Provide the [x, y] coordinate of the cell's center where the given text is located.  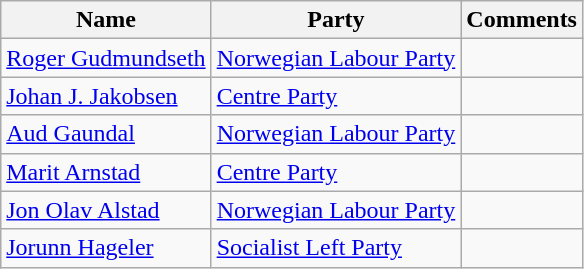
Socialist Left Party [336, 248]
Party [336, 20]
Marit Arnstad [106, 172]
Jon Olav Alstad [106, 210]
Johan J. Jakobsen [106, 96]
Aud Gaundal [106, 134]
Name [106, 20]
Roger Gudmundseth [106, 58]
Jorunn Hageler [106, 248]
Comments [522, 20]
